Locate the cell with the specified text and output its (x, y) center coordinate. 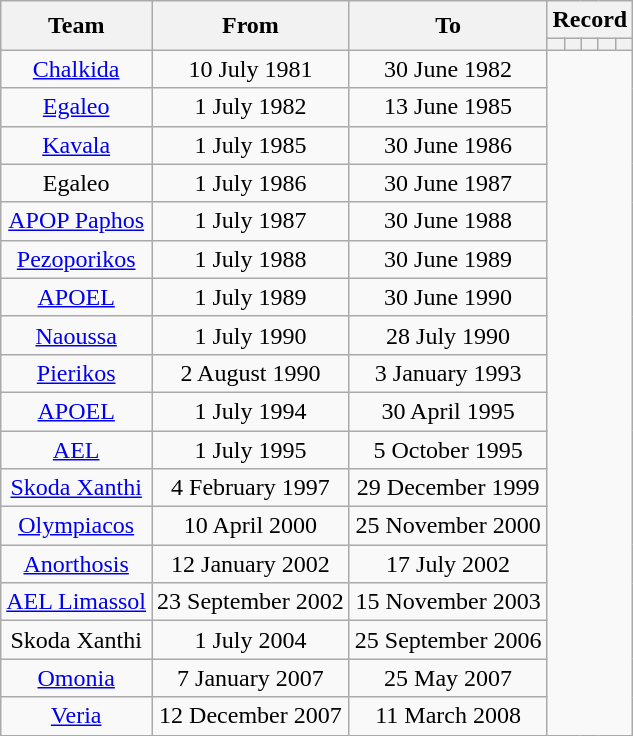
30 April 1995 (448, 411)
1 July 1987 (251, 221)
1 July 1982 (251, 107)
Naoussa (76, 335)
1 July 1986 (251, 183)
Veria (76, 716)
AEL Limassol (76, 602)
1 July 1989 (251, 297)
1 July 1988 (251, 259)
4 February 1997 (251, 488)
5 October 1995 (448, 449)
11 March 2008 (448, 716)
To (448, 26)
23 September 2002 (251, 602)
1 July 1995 (251, 449)
2 August 1990 (251, 373)
30 June 1988 (448, 221)
15 November 2003 (448, 602)
1 July 2004 (251, 640)
29 December 1999 (448, 488)
25 May 2007 (448, 678)
AEL (76, 449)
Pezoporikos (76, 259)
30 June 1986 (448, 145)
Record (590, 20)
Anorthosis (76, 564)
25 September 2006 (448, 640)
Omonia (76, 678)
3 January 1993 (448, 373)
13 June 1985 (448, 107)
From (251, 26)
12 December 2007 (251, 716)
25 November 2000 (448, 526)
28 July 1990 (448, 335)
30 June 1989 (448, 259)
30 June 1987 (448, 183)
1 July 1985 (251, 145)
17 July 2002 (448, 564)
Chalkida (76, 69)
Team (76, 26)
Pierikos (76, 373)
12 January 2002 (251, 564)
1 July 1990 (251, 335)
Olympiacos (76, 526)
7 January 2007 (251, 678)
10 April 2000 (251, 526)
30 June 1990 (448, 297)
1 July 1994 (251, 411)
Kavala (76, 145)
10 July 1981 (251, 69)
APOP Paphos (76, 221)
30 June 1982 (448, 69)
